Return the (X, Y) coordinate for the center point of the cell that contains the specified text.  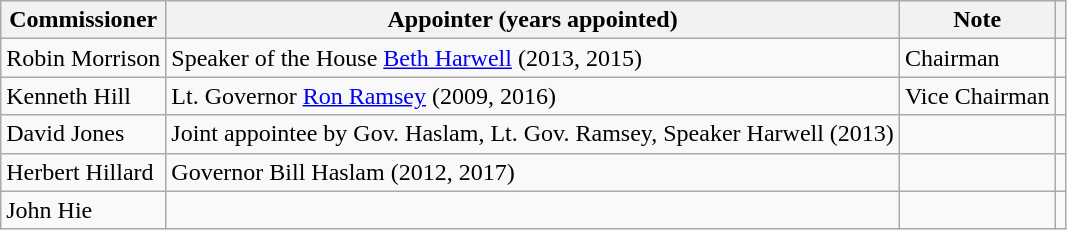
Kenneth Hill (84, 96)
Robin Morrison (84, 58)
David Jones (84, 134)
Joint appointee by Gov. Haslam, Lt. Gov. Ramsey, Speaker Harwell (2013) (533, 134)
Commissioner (84, 20)
John Hie (84, 210)
Speaker of the House Beth Harwell (2013, 2015) (533, 58)
Herbert Hillard (84, 172)
Note (977, 20)
Lt. Governor Ron Ramsey (2009, 2016) (533, 96)
Appointer (years appointed) (533, 20)
Vice Chairman (977, 96)
Governor Bill Haslam (2012, 2017) (533, 172)
Chairman (977, 58)
